Return [X, Y] of the center of cell containing provided text 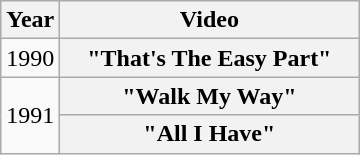
1991 [30, 115]
"That's The Easy Part" [210, 58]
"Walk My Way" [210, 96]
Year [30, 20]
Video [210, 20]
"All I Have" [210, 134]
1990 [30, 58]
